Identify which cell holds the provided text, then report its (x, y) central coordinate. 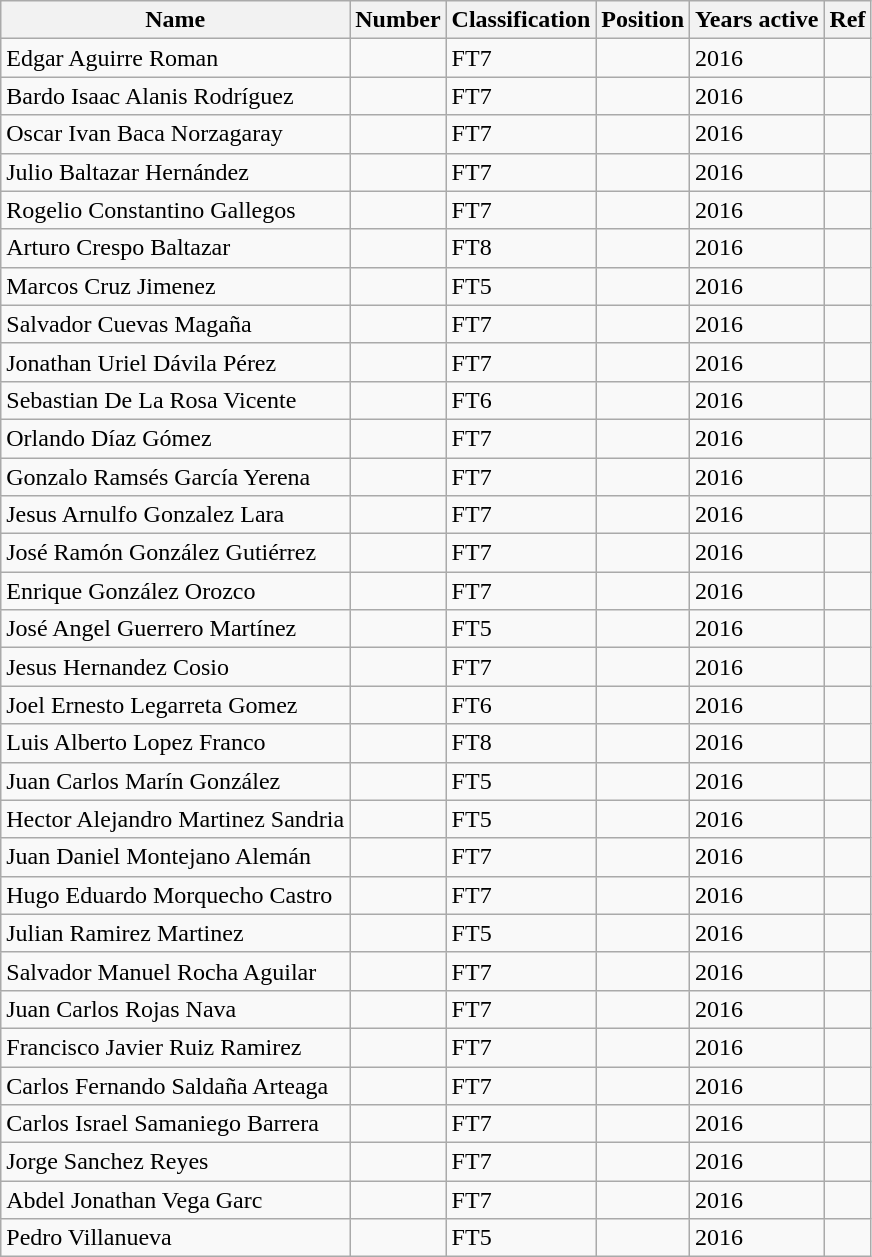
Classification (521, 20)
José Angel Guerrero Martínez (176, 629)
Enrique González Orozco (176, 591)
Luis Alberto Lopez Franco (176, 743)
Name (176, 20)
Jorge Sanchez Reyes (176, 1162)
Francisco Javier Ruiz Ramirez (176, 1047)
Sebastian De La Rosa Vicente (176, 400)
Joel Ernesto Legarreta Gomez (176, 705)
Hugo Eduardo Morquecho Castro (176, 895)
Jesus Hernandez Cosio (176, 667)
Carlos Israel Samaniego Barrera (176, 1124)
Juan Daniel Montejano Alemán (176, 857)
Juan Carlos Marín González (176, 781)
Ref (848, 20)
Orlando Díaz Gómez (176, 438)
Juan Carlos Rojas Nava (176, 1009)
Gonzalo Ramsés García Yerena (176, 477)
Carlos Fernando Saldaña Arteaga (176, 1085)
Hector Alejandro Martinez Sandria (176, 819)
Rogelio Constantino Gallegos (176, 210)
Arturo Crespo Baltazar (176, 248)
Edgar Aguirre Roman (176, 58)
Bardo Isaac Alanis Rodríguez (176, 96)
Abdel Jonathan Vega Garc (176, 1200)
Salvador Cuevas Magaña (176, 324)
Jesus Arnulfo Gonzalez Lara (176, 515)
Number (398, 20)
Pedro Villanueva (176, 1238)
Julio Baltazar Hernández (176, 172)
Oscar Ivan Baca Norzagaray (176, 134)
José Ramón González Gutiérrez (176, 553)
Jonathan Uriel Dávila Pérez (176, 362)
Salvador Manuel Rocha Aguilar (176, 971)
Marcos Cruz Jimenez (176, 286)
Julian Ramirez Martinez (176, 933)
Years active (757, 20)
Position (643, 20)
